From the cell containing the given text, extract its center point as (x, y) coordinate. 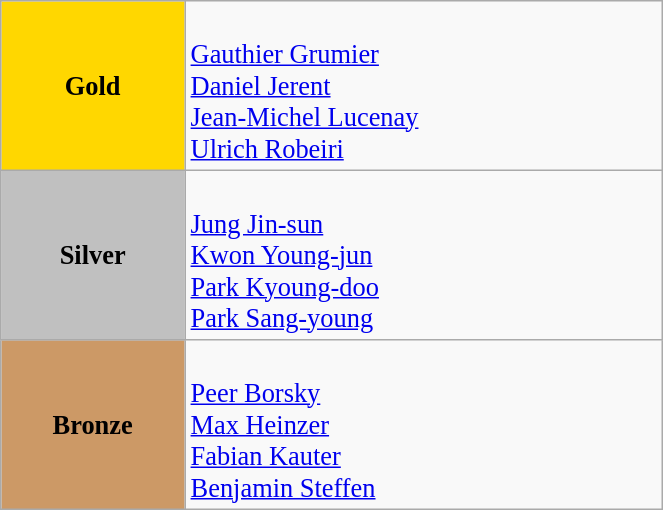
Peer BorskyMax HeinzerFabian KauterBenjamin Steffen (424, 424)
Gold (93, 85)
Jung Jin-sunKwon Young-junPark Kyoung-dooPark Sang-young (424, 255)
Silver (93, 255)
Bronze (93, 424)
Gauthier GrumierDaniel JerentJean-Michel LucenayUlrich Robeiri (424, 85)
